Extract the (x, y) coordinate from the center of the cell holding the provided text.  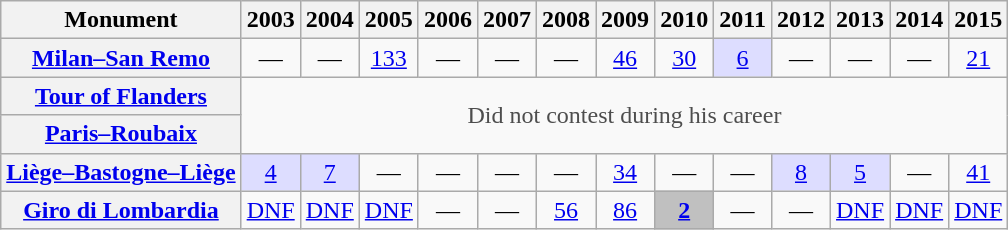
2015 (978, 20)
2010 (684, 20)
2014 (920, 20)
Liège–Bastogne–Liège (121, 172)
Paris–Roubaix (121, 134)
2009 (626, 20)
5 (860, 172)
Tour of Flanders (121, 96)
7 (330, 172)
46 (626, 58)
4 (270, 172)
Giro di Lombardia (121, 210)
2012 (800, 20)
86 (626, 210)
Milan–San Remo (121, 58)
2007 (506, 20)
Monument (121, 20)
2003 (270, 20)
2004 (330, 20)
34 (626, 172)
41 (978, 172)
21 (978, 58)
2011 (743, 20)
6 (743, 58)
2008 (566, 20)
2 (684, 210)
8 (800, 172)
2013 (860, 20)
2005 (388, 20)
Did not contest during his career (624, 115)
2006 (448, 20)
133 (388, 58)
56 (566, 210)
30 (684, 58)
